For the text-containing cell, return its midpoint in (x, y) coordinate format. 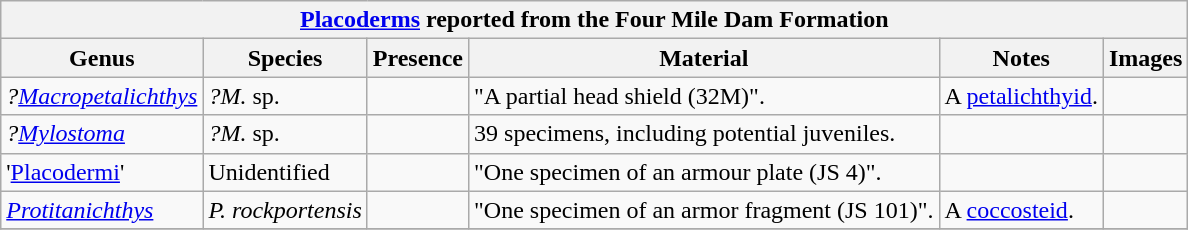
"One specimen of an armour plate (JS 4)". (704, 172)
Material (704, 58)
Presence (418, 58)
Placoderms reported from the Four Mile Dam Formation (594, 20)
Unidentified (285, 172)
Images (1145, 58)
P. rockportensis (285, 210)
"A partial head shield (32M)". (704, 96)
"One specimen of an armor fragment (JS 101)". (704, 210)
39 specimens, including potential juveniles. (704, 134)
Genus (102, 58)
?Mylostoma (102, 134)
A petalichthyid. (1021, 96)
Species (285, 58)
?Macropetalichthys (102, 96)
Protitanichthys (102, 210)
A coccosteid. (1021, 210)
'Placodermi' (102, 172)
Notes (1021, 58)
